Scan for the cell matching the given text and deliver its [X, Y] coordinate at center. 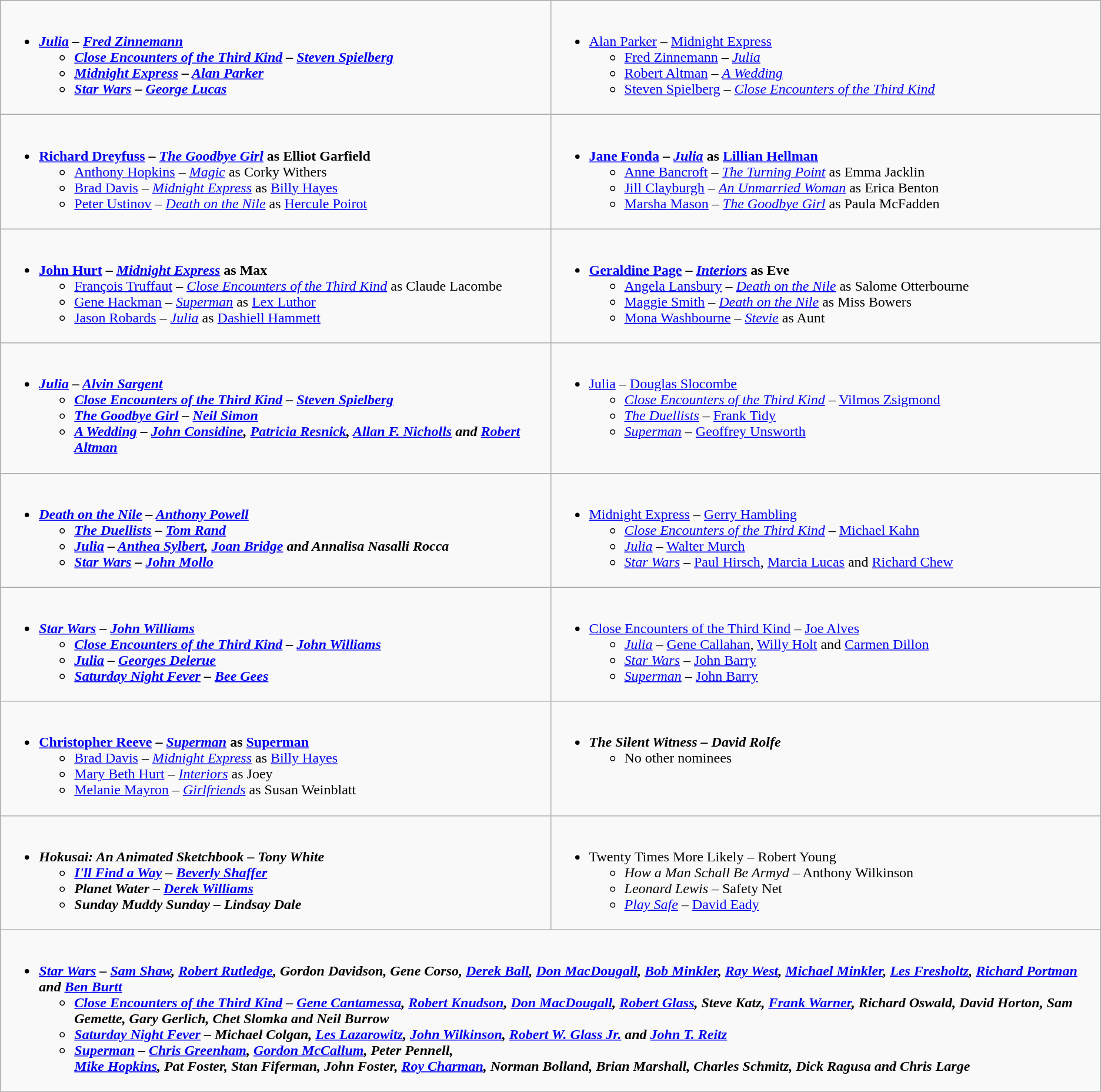
Julia – Douglas SlocombeClose Encounters of the Third Kind – Vilmos ZsigmondThe Duellists – Frank TidySuperman – Geoffrey Unsworth [826, 408]
Close Encounters of the Third Kind – Joe AlvesJulia – Gene Callahan, Willy Holt and Carmen DillonStar Wars – John BarrySuperman – John Barry [826, 644]
Twenty Times More Likely – Robert YoungHow a Man Schall Be Armyd – Anthony WilkinsonLeonard Lewis – Safety NetPlay Safe – David Eady [826, 873]
Hokusai: An Animated Sketchbook – Tony WhiteI'll Find a Way – Beverly ShafferPlanet Water – Derek WilliamsSunday Muddy Sunday – Lindsay Dale [275, 873]
Star Wars – John WilliamsClose Encounters of the Third Kind – John WilliamsJulia – Georges DelerueSaturday Night Fever – Bee Gees [275, 644]
Julia – Fred ZinnemannClose Encounters of the Third Kind – Steven SpielbergMidnight Express – Alan ParkerStar Wars – George Lucas [275, 58]
Death on the Nile – Anthony PowellThe Duellists – Tom RandJulia – Anthea Sylbert, Joan Bridge and Annalisa Nasalli RoccaStar Wars – John Mollo [275, 530]
The Silent Witness – David RolfeNo other nominees [826, 758]
Alan Parker – Midnight ExpressFred Zinnemann – JuliaRobert Altman – A WeddingSteven Spielberg – Close Encounters of the Third Kind [826, 58]
